Output the (x, y) coordinate of the center of the cell containing the given text.  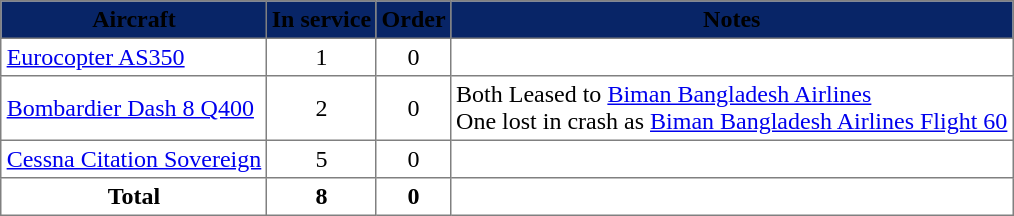
1 (322, 57)
Aircraft (134, 20)
In service (322, 20)
Eurocopter AS350 (134, 57)
Notes (732, 20)
Both Leased to Biman Bangladesh AirlinesOne lost in crash as Biman Bangladesh Airlines Flight 60 (732, 108)
Order (413, 20)
8 (322, 197)
Cessna Citation Sovereign (134, 159)
2 (322, 108)
Bombardier Dash 8 Q400 (134, 108)
Total (134, 197)
5 (322, 159)
